Scan for the cell matching the given text and deliver its [X, Y] coordinate at center. 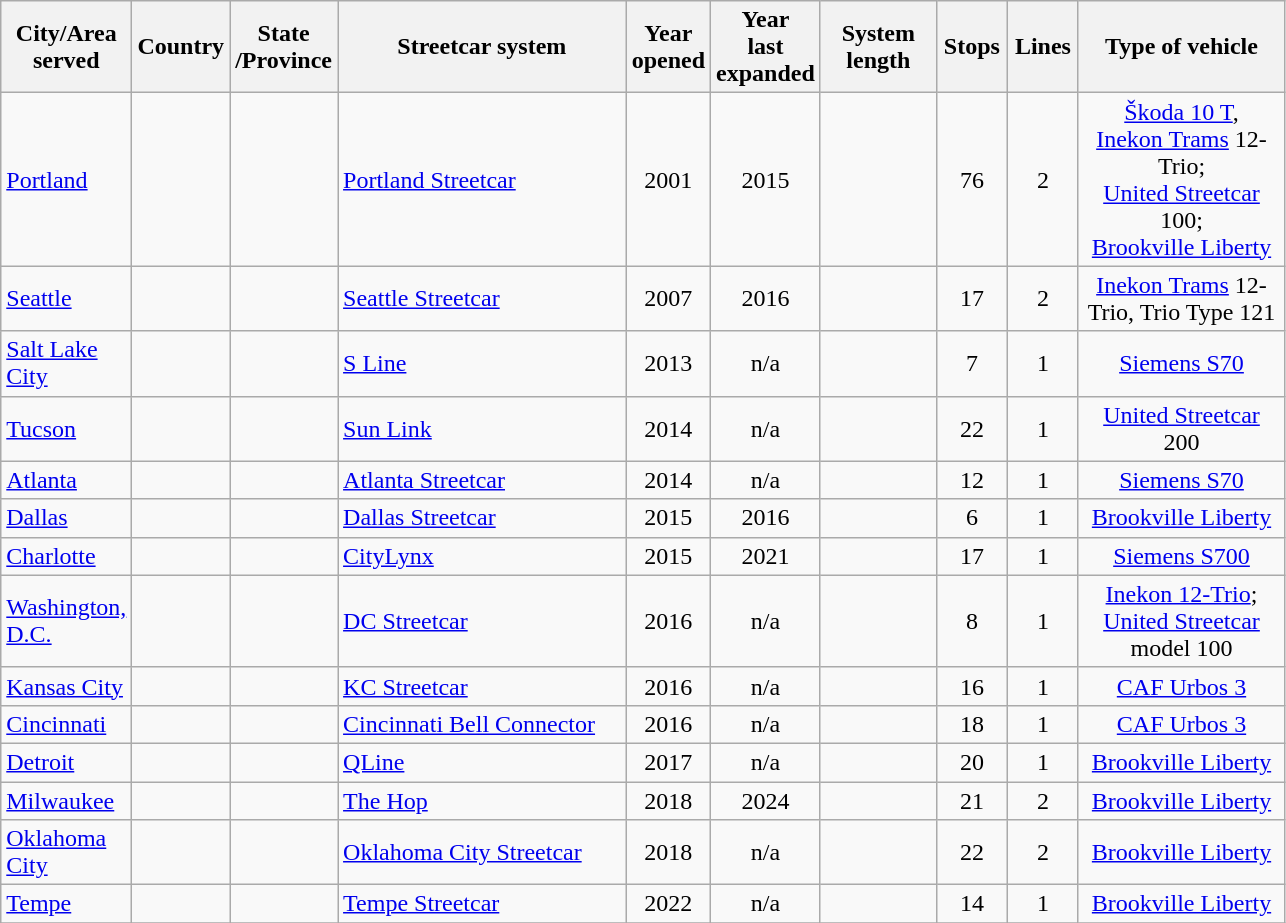
2007 [668, 298]
18 [972, 724]
Seattle [66, 298]
20 [972, 762]
Seattle Streetcar [482, 298]
Inekon 12-Trio; United Streetcar model 100 [1181, 621]
Portland [66, 180]
Detroit [66, 762]
2017 [668, 762]
Charlotte [66, 556]
Country [181, 47]
Tucson [66, 428]
State/Province [284, 47]
QLine [482, 762]
Atlanta [66, 480]
76 [972, 180]
Type of vehicle [1181, 47]
CityLynx [482, 556]
Dallas Streetcar [482, 518]
8 [972, 621]
Salt Lake City [66, 364]
2022 [668, 904]
Stops [972, 47]
2021 [766, 556]
S Line [482, 364]
2013 [668, 364]
Oklahoma City Streetcar [482, 852]
21 [972, 801]
Cincinnati [66, 724]
Tempe [66, 904]
14 [972, 904]
Dallas [66, 518]
Lines [1042, 47]
Washington, D.C. [66, 621]
Systemlength [878, 47]
Kansas City [66, 686]
The Hop [482, 801]
12 [972, 480]
Inekon Trams 12-Trio, Trio Type 121 [1181, 298]
16 [972, 686]
Yearopened [668, 47]
United Streetcar 200 [1181, 428]
Sun Link [482, 428]
KC Streetcar [482, 686]
Škoda 10 T, Inekon Trams 12-Trio; United Streetcar 100;Brookville Liberty [1181, 180]
Oklahoma City [66, 852]
City/Area served [66, 47]
Siemens S700 [1181, 556]
Streetcar system [482, 47]
Milwaukee [66, 801]
6 [972, 518]
7 [972, 364]
Atlanta Streetcar [482, 480]
Yearlastexpanded [766, 47]
Portland Streetcar [482, 180]
2001 [668, 180]
Cincinnati Bell Connector [482, 724]
DC Streetcar [482, 621]
2024 [766, 801]
Tempe Streetcar [482, 904]
